Return [x, y] of the center of cell containing provided text 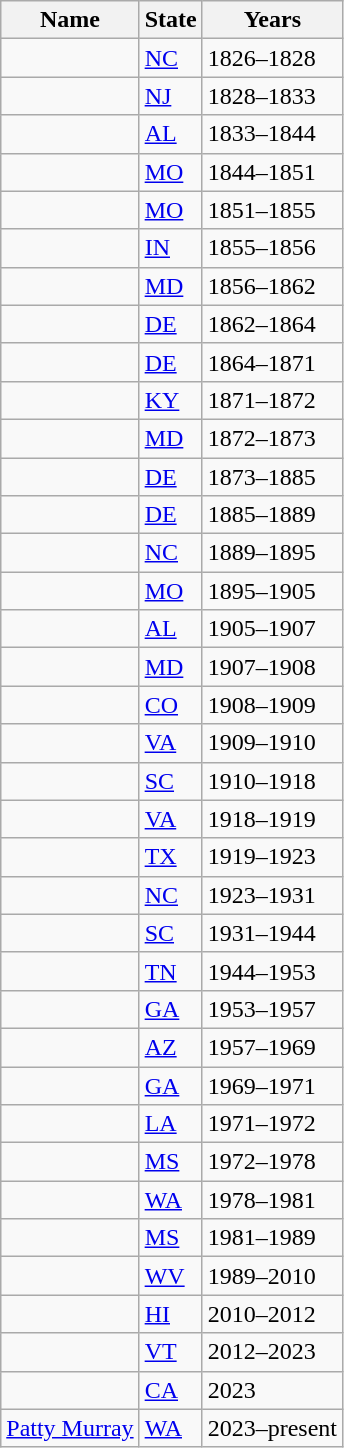
2023–present [272, 1428]
HI [170, 1314]
NJ [170, 96]
1833–1844 [272, 134]
VT [170, 1352]
1910–1918 [272, 781]
1851–1855 [272, 210]
1908–1909 [272, 705]
1989–2010 [272, 1276]
TX [170, 857]
1957–1969 [272, 1047]
AZ [170, 1047]
Patty Murray [70, 1428]
Years [272, 20]
CA [170, 1390]
1981–1989 [272, 1238]
1971–1972 [272, 1124]
1872–1873 [272, 438]
2023 [272, 1390]
1931–1944 [272, 933]
1885–1889 [272, 515]
1856–1862 [272, 286]
LA [170, 1124]
CO [170, 705]
State [170, 20]
1953–1957 [272, 1009]
1889–1895 [272, 553]
1919–1923 [272, 857]
1855–1856 [272, 248]
1864–1871 [272, 362]
1909–1910 [272, 743]
KY [170, 400]
WV [170, 1276]
1862–1864 [272, 324]
1944–1953 [272, 971]
1871–1872 [272, 400]
Name [70, 20]
1905–1907 [272, 629]
1972–1978 [272, 1162]
1978–1981 [272, 1200]
1969–1971 [272, 1085]
1895–1905 [272, 591]
1907–1908 [272, 667]
IN [170, 248]
1844–1851 [272, 172]
1826–1828 [272, 58]
1828–1833 [272, 96]
TN [170, 971]
1923–1931 [272, 895]
2010–2012 [272, 1314]
2012–2023 [272, 1352]
1873–1885 [272, 477]
1918–1919 [272, 819]
